From the cell containing the given text, extract its center point as (x, y) coordinate. 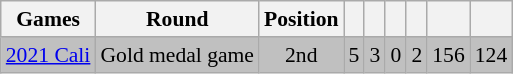
0 (396, 55)
124 (492, 55)
Position (301, 19)
Round (177, 19)
2 (416, 55)
Gold medal game (177, 55)
2021 Cali (48, 55)
5 (354, 55)
156 (448, 55)
3 (374, 55)
Games (48, 19)
2nd (301, 55)
